Provide the (x, y) coordinate of the cell's center where the given text is located.  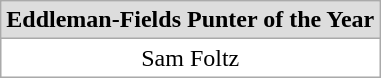
Eddleman-Fields Punter of the Year (190, 20)
Sam Foltz (190, 58)
